From the cell containing the given text, extract its center point as (x, y) coordinate. 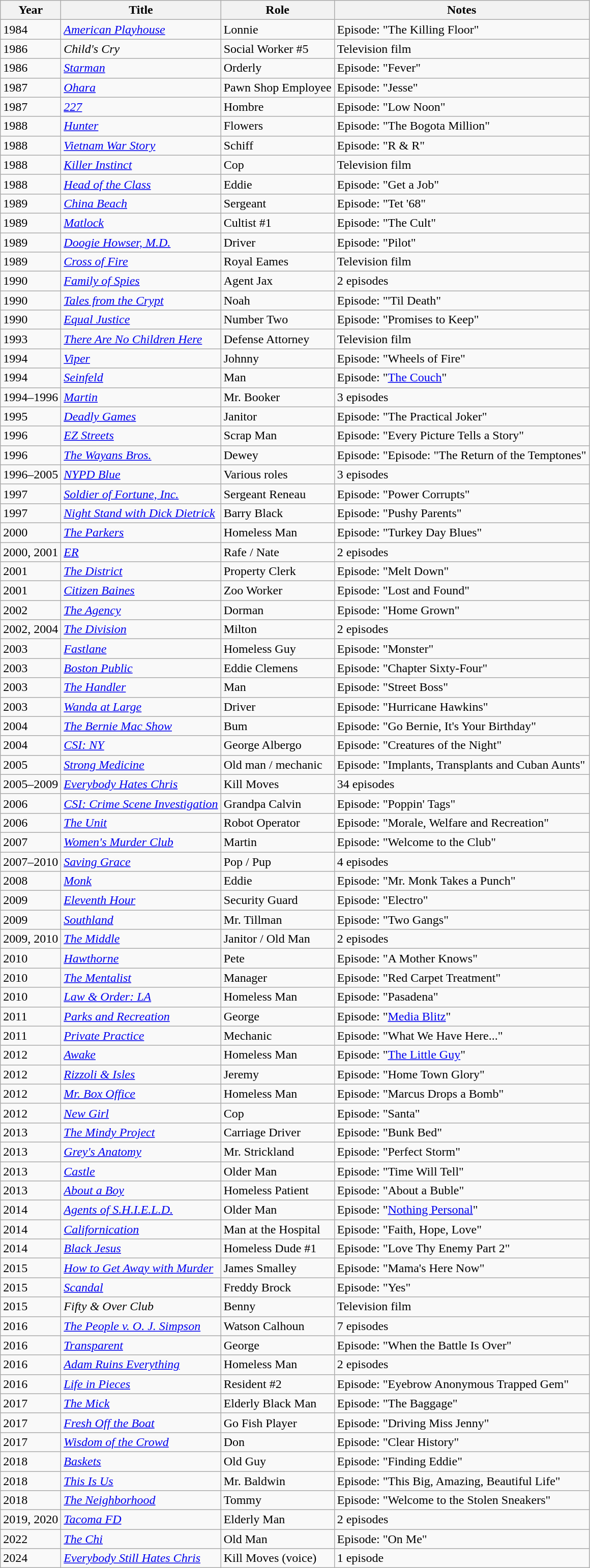
Resident #2 (278, 1384)
Tommy (278, 1500)
Episode: "'Til Death" (462, 300)
Episode: "Fever" (462, 68)
Scandal (141, 1287)
Episode: "Clear History" (462, 1442)
Tales from the Crypt (141, 300)
Agent Jax (278, 281)
Manager (278, 978)
Strong Medicine (141, 765)
Episode: "Faith, Hope, Love" (462, 1229)
2005 (31, 765)
Homeless Guy (278, 649)
Episode: "Implants, Transplants and Cuban Aunts" (462, 765)
Killer Instinct (141, 165)
Episode: "Poppin' Tags" (462, 803)
Watson Calhoun (278, 1326)
This Is Us (141, 1481)
About a Boy (141, 1191)
Mechanic (278, 1036)
NYPD Blue (141, 474)
Episode: "Street Boss" (462, 687)
7 episodes (462, 1326)
Saving Grace (141, 862)
Awake (141, 1055)
Episode: "This Big, Amazing, Beautiful Life" (462, 1481)
CSI: Crime Scene Investigation (141, 803)
The Mindy Project (141, 1132)
Mr. Box Office (141, 1094)
Black Jesus (141, 1249)
EZ Streets (141, 436)
2002 (31, 610)
Episode: "On Me" (462, 1539)
New Girl (141, 1113)
Defense Attorney (278, 339)
Episode: "What We Have Here..." (462, 1036)
American Playhouse (141, 29)
Carriage Driver (278, 1132)
Everybody Still Hates Chris (141, 1558)
Dewey (278, 455)
Fresh Off the Boat (141, 1423)
Hunter (141, 126)
Episode: "Mr. Monk Takes a Punch" (462, 881)
Homeless Dude #1 (278, 1249)
Episode: "Pilot" (462, 243)
James Smalley (278, 1268)
Freddy Brock (278, 1287)
1993 (31, 339)
Parks and Recreation (141, 1016)
Episode: "Morale, Welfare and Recreation" (462, 823)
Episode: "Chapter Sixty-Four" (462, 668)
Episode: "Welcome to the Club" (462, 842)
Old man / mechanic (278, 765)
Mr. Baldwin (278, 1481)
Pawn Shop Employee (278, 87)
Episode: "A Mother Knows" (462, 958)
Schiff (278, 145)
Tacoma FD (141, 1520)
Episode: "Hurricane Hawkins" (462, 707)
2005–2009 (31, 784)
Episode: "The Killing Floor" (462, 29)
Elderly Black Man (278, 1403)
Agents of S.H.I.E.L.D. (141, 1210)
Episode: "Every Picture Tells a Story" (462, 436)
Benny (278, 1307)
Episode: "Welcome to the Stolen Sneakers" (462, 1500)
Ohara (141, 87)
Episode: "Power Corrupts" (462, 494)
Episode: "Creatures of the Night" (462, 745)
The Mick (141, 1403)
Episode: "The Practical Joker" (462, 416)
Episode: "Bunk Bed" (462, 1132)
2000 (31, 532)
Rizzoli & Isles (141, 1074)
Episode: "Jesse" (462, 87)
Kill Moves (voice) (278, 1558)
Episode: "Love Thy Enemy Part 2" (462, 1249)
Security Guard (278, 900)
Episode: "Home Town Glory" (462, 1074)
Various roles (278, 474)
The Unit (141, 823)
The Handler (141, 687)
Wanda at Large (141, 707)
Episode: "Perfect Storm" (462, 1152)
Episode: "Get a Job" (462, 184)
Women's Murder Club (141, 842)
Episode: "Turkey Day Blues" (462, 532)
CSI: NY (141, 745)
Episode: "Media Blitz" (462, 1016)
Episode: "Finding Eddie" (462, 1461)
Night Stand with Dick Dietrick (141, 513)
The Middle (141, 939)
Janitor (278, 416)
Episode: "Episode: "The Return of the Temptones" (462, 455)
Elderly Man (278, 1520)
Episode: "Marcus Drops a Bomb" (462, 1094)
Vietnam War Story (141, 145)
Grey's Anatomy (141, 1152)
34 episodes (462, 784)
Episode: "Pushy Parents" (462, 513)
Pete (278, 958)
Episode: "About a Buble" (462, 1191)
Cultist #1 (278, 223)
2007–2010 (31, 862)
Bum (278, 726)
How to Get Away with Murder (141, 1268)
Sergeant Reneau (278, 494)
Episode: "Red Carpet Treatment" (462, 978)
Episode: "When the Battle Is Over" (462, 1345)
Law & Order: LA (141, 997)
Noah (278, 300)
Episode: "Eyebrow Anonymous Trapped Gem" (462, 1384)
Robot Operator (278, 823)
Role (278, 10)
Starman (141, 68)
Episode: "Pasadena" (462, 997)
1 episode (462, 1558)
Castle (141, 1171)
Episode: "Wheels of Fire" (462, 358)
Californication (141, 1229)
Johnny (278, 358)
Orderly (278, 68)
2024 (31, 1558)
2002, 2004 (31, 629)
The Chi (141, 1539)
Wisdom of the Crowd (141, 1442)
2022 (31, 1539)
Rafe / Nate (278, 552)
1995 (31, 416)
Episode: "Santa" (462, 1113)
Episode: "Home Grown" (462, 610)
Boston Public (141, 668)
Monk (141, 881)
Deadly Games (141, 416)
2008 (31, 881)
Mr. Tillman (278, 920)
The People v. O. J. Simpson (141, 1326)
Soldier of Fortune, Inc. (141, 494)
Episode: "The Little Guy" (462, 1055)
Homeless Patient (278, 1191)
2019, 2020 (31, 1520)
Everybody Hates Chris (141, 784)
Episode: "The Bogota Million" (462, 126)
Adam Ruins Everything (141, 1365)
Old Guy (278, 1461)
Episode: "Electro" (462, 900)
The Neighborhood (141, 1500)
Head of the Class (141, 184)
Episode: "Go Bernie, It's Your Birthday" (462, 726)
Baskets (141, 1461)
Royal Eames (278, 262)
Episode: "The Cult" (462, 223)
Barry Black (278, 513)
Private Practice (141, 1036)
Sergeant (278, 203)
Viper (141, 358)
4 episodes (462, 862)
Scrap Man (278, 436)
Zoo Worker (278, 591)
Seinfeld (141, 378)
Fastlane (141, 649)
Milton (278, 629)
Episode: "Lost and Found" (462, 591)
Episode: "Promises to Keep" (462, 320)
Old Man (278, 1539)
The Mentalist (141, 978)
China Beach (141, 203)
Janitor / Old Man (278, 939)
Dorman (278, 610)
Episode: "Two Gangs" (462, 920)
Pop / Pup (278, 862)
Episode: "Low Noon" (462, 107)
Episode: "Melt Down" (462, 571)
The Parkers (141, 532)
The Agency (141, 610)
Episode: "The Couch" (462, 378)
Family of Spies (141, 281)
Episode: "R & R" (462, 145)
Go Fish Player (278, 1423)
Notes (462, 10)
1984 (31, 29)
Life in Pieces (141, 1384)
Fifty & Over Club (141, 1307)
Year (31, 10)
There Are No Children Here (141, 339)
Equal Justice (141, 320)
2007 (31, 842)
Hawthorne (141, 958)
Southland (141, 920)
Grandpa Calvin (278, 803)
Hombre (278, 107)
George Albergo (278, 745)
Flowers (278, 126)
Episode: "The Baggage" (462, 1403)
2009, 2010 (31, 939)
Citizen Baines (141, 591)
Episode: "Mama's Here Now" (462, 1268)
Child's Cry (141, 49)
Transparent (141, 1345)
1996–2005 (31, 474)
Jeremy (278, 1074)
Property Clerk (278, 571)
ER (141, 552)
Episode: "Monster" (462, 649)
Mr. Booker (278, 397)
227 (141, 107)
Kill Moves (278, 784)
2000, 2001 (31, 552)
Title (141, 10)
Eleventh Hour (141, 900)
Episode: "Yes" (462, 1287)
Don (278, 1442)
Eddie Clemens (278, 668)
Doogie Howser, M.D. (141, 243)
The Wayans Bros. (141, 455)
Lonnie (278, 29)
The District (141, 571)
Episode: "Time Will Tell" (462, 1171)
Matlock (141, 223)
1994–1996 (31, 397)
Cross of Fire (141, 262)
The Division (141, 629)
Episode: "Driving Miss Jenny" (462, 1423)
Man at the Hospital (278, 1229)
The Bernie Mac Show (141, 726)
Social Worker #5 (278, 49)
Mr. Strickland (278, 1152)
Number Two (278, 320)
Episode: "Nothing Personal" (462, 1210)
Episode: "Tet '68" (462, 203)
